Scan for the cell matching the given text and deliver its (x, y) coordinate at center. 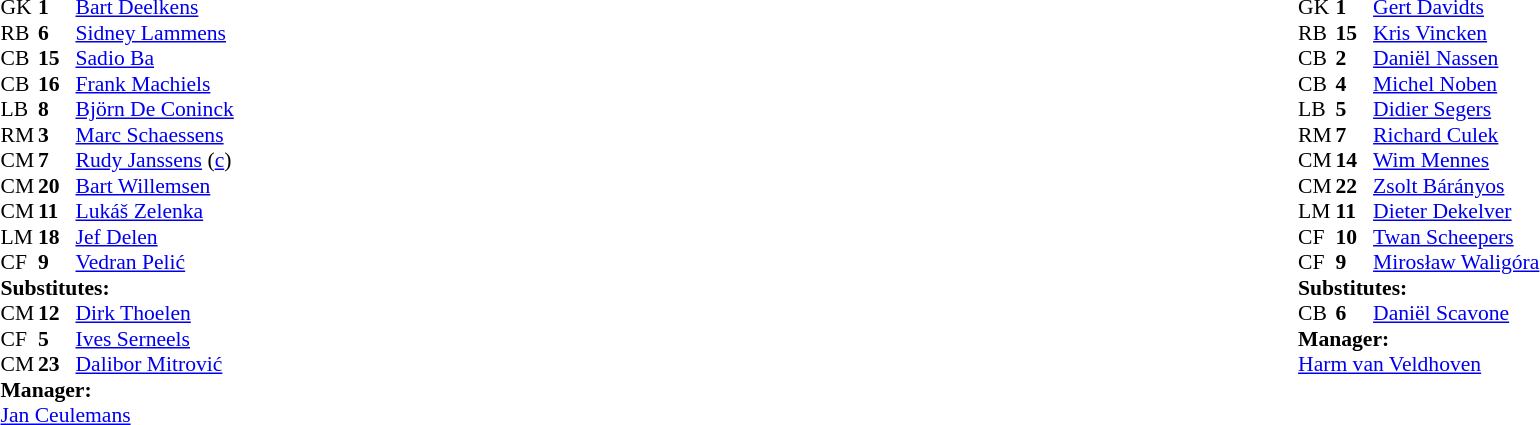
Frank Machiels (155, 84)
Jef Delen (155, 237)
Ives Serneels (155, 339)
Björn De Coninck (155, 109)
Twan Scheepers (1456, 237)
Dieter Dekelver (1456, 211)
Didier Segers (1456, 109)
Wim Mennes (1456, 161)
Rudy Janssens (c) (155, 161)
Kris Vincken (1456, 33)
Michel Noben (1456, 84)
Daniël Nassen (1456, 59)
Harm van Veldhoven (1418, 365)
Lukáš Zelenka (155, 211)
22 (1355, 186)
Daniël Scavone (1456, 313)
18 (57, 237)
Sidney Lammens (155, 33)
8 (57, 109)
Bart Willemsen (155, 186)
Marc Schaessens (155, 135)
2 (1355, 59)
14 (1355, 161)
Dalibor Mitrović (155, 365)
Richard Culek (1456, 135)
12 (57, 313)
Dirk Thoelen (155, 313)
23 (57, 365)
Mirosław Waligóra (1456, 263)
Vedran Pelić (155, 263)
3 (57, 135)
Zsolt Bárányos (1456, 186)
Sadio Ba (155, 59)
10 (1355, 237)
20 (57, 186)
16 (57, 84)
4 (1355, 84)
